Capture the cell that displays the provided text and extract its (x, y) central coordinate. 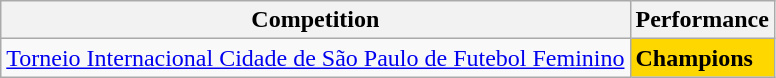
Champions (702, 58)
Competition (316, 20)
Performance (702, 20)
Torneio Internacional Cidade de São Paulo de Futebol Feminino (316, 58)
